Scan for the cell matching the given text and deliver its (x, y) coordinate at center. 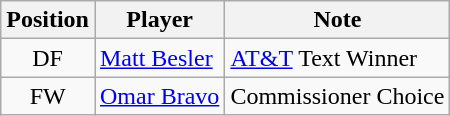
Commissioner Choice (338, 96)
Position (48, 20)
AT&T Text Winner (338, 58)
Omar Bravo (159, 96)
Note (338, 20)
Matt Besler (159, 58)
Player (159, 20)
DF (48, 58)
FW (48, 96)
